Output the (x, y) coordinate of the center of the cell containing the given text.  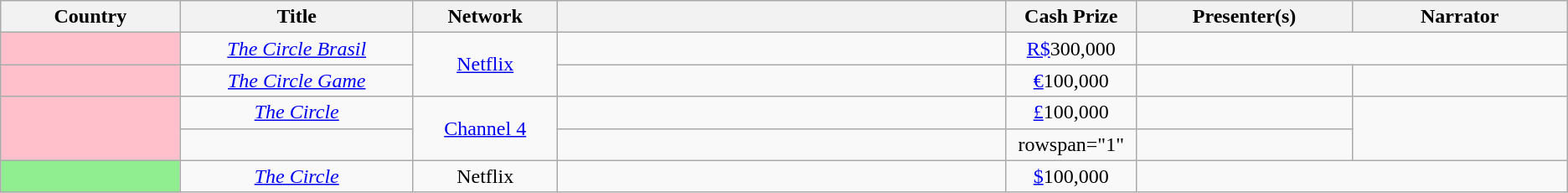
Country (90, 17)
The Circle Brasil (297, 49)
R$300,000 (1070, 49)
Presenter(s) (1245, 17)
Cash Prize (1070, 17)
Network (484, 17)
Title (297, 17)
€100,000 (1070, 81)
The Circle Game (297, 81)
$100,000 (1070, 176)
Channel 4 (484, 128)
Narrator (1459, 17)
rowspan="1" (1070, 144)
£100,000 (1070, 112)
